Identify which cell holds the provided text, then report its [x, y] central coordinate. 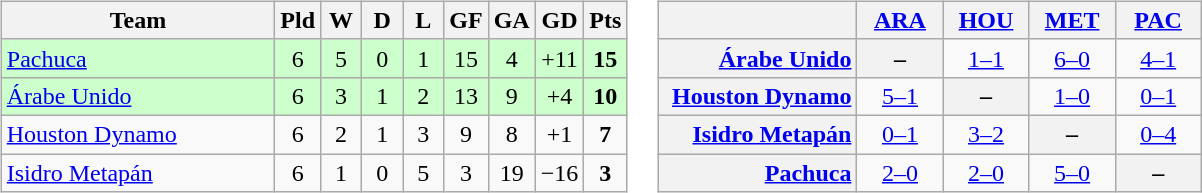
6–0 [1072, 58]
MET [1072, 20]
13 [466, 96]
1–0 [1072, 96]
W [342, 20]
−16 [560, 173]
10 [606, 96]
8 [512, 134]
Pld [298, 20]
ARA [900, 20]
GD [560, 20]
19 [512, 173]
Team [138, 20]
+4 [560, 96]
GF [466, 20]
4 [512, 58]
1–1 [986, 58]
5–0 [1072, 173]
D [382, 20]
+1 [560, 134]
3–2 [986, 134]
5–1 [900, 96]
GA [512, 20]
4–1 [1158, 58]
Pts [606, 20]
HOU [986, 20]
L [424, 20]
0–4 [1158, 134]
+11 [560, 58]
7 [606, 134]
PAC [1158, 20]
